From the cell containing the given text, extract its center point as [x, y] coordinate. 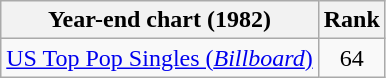
US Top Pop Singles (Billboard) [160, 58]
64 [352, 58]
Year-end chart (1982) [160, 20]
Rank [352, 20]
